Return the [X, Y] coordinate for the center point of the cell that contains the specified text.  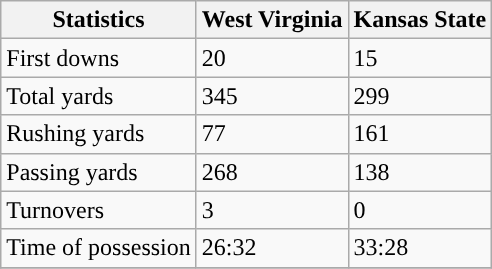
33:28 [420, 248]
268 [272, 172]
Total yards [99, 96]
3 [272, 210]
First downs [99, 58]
Statistics [99, 20]
Kansas State [420, 20]
26:32 [272, 248]
Time of possession [99, 248]
West Virginia [272, 20]
20 [272, 58]
345 [272, 96]
Passing yards [99, 172]
161 [420, 134]
299 [420, 96]
Rushing yards [99, 134]
138 [420, 172]
Turnovers [99, 210]
0 [420, 210]
77 [272, 134]
15 [420, 58]
